Scan for the cell matching the given text and deliver its [x, y] coordinate at center. 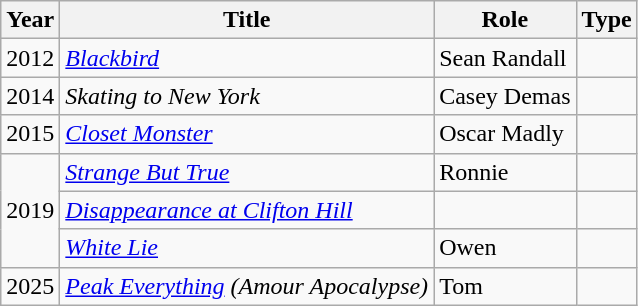
2015 [30, 134]
Blackbird [247, 58]
Casey Demas [505, 96]
Strange But True [247, 172]
Role [505, 20]
2019 [30, 210]
White Lie [247, 248]
Title [247, 20]
2025 [30, 286]
2014 [30, 96]
Sean Randall [505, 58]
Disappearance at Clifton Hill [247, 210]
Type [606, 20]
Skating to New York [247, 96]
Closet Monster [247, 134]
2012 [30, 58]
Year [30, 20]
Peak Everything (Amour Apocalypse) [247, 286]
Tom [505, 286]
Ronnie [505, 172]
Owen [505, 248]
Oscar Madly [505, 134]
